Identify which cell holds the provided text, then report its [X, Y] central coordinate. 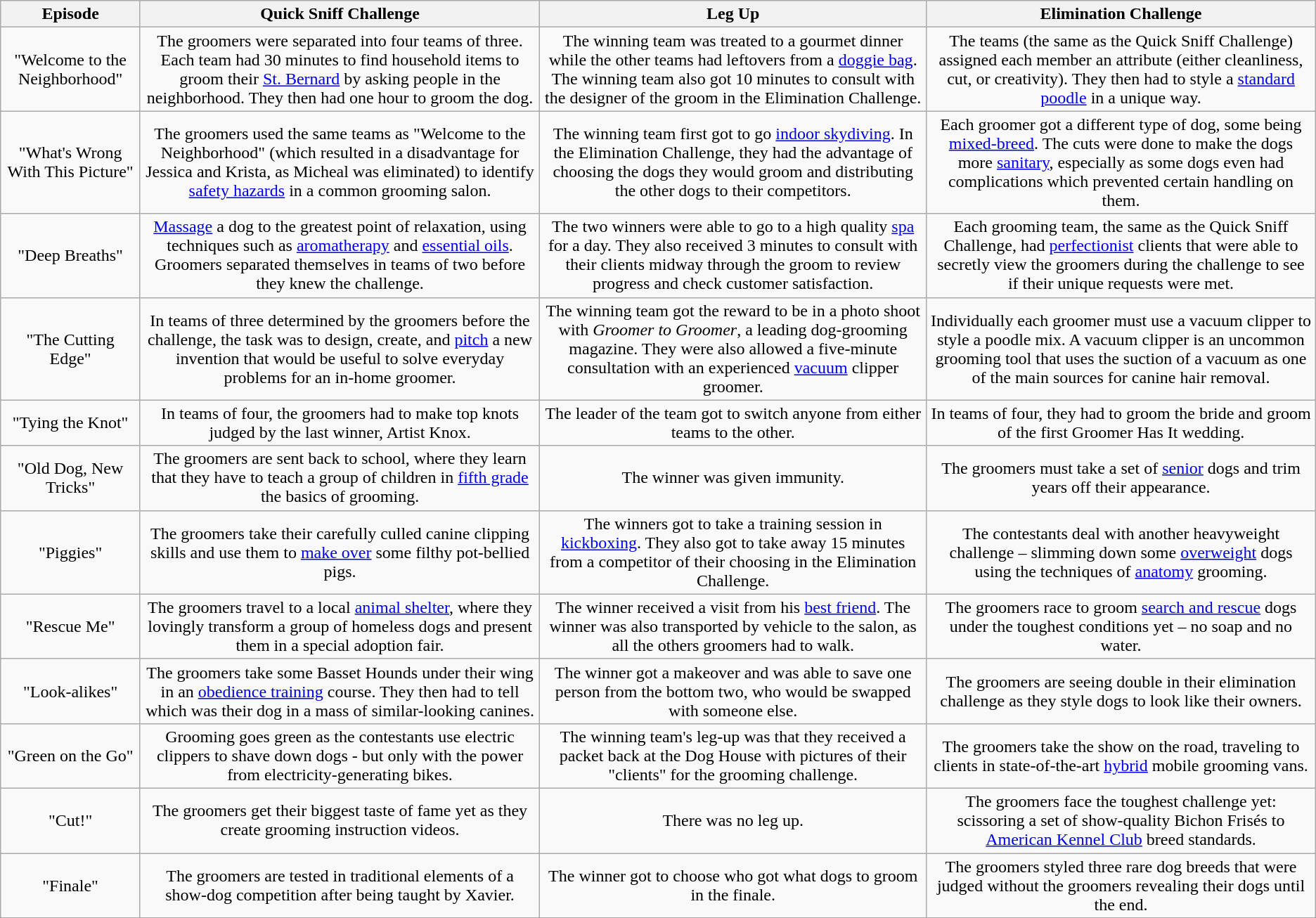
Grooming goes green as the contestants use electric clippers to shave down dogs - but only with the power from electricity-generating bikes. [340, 756]
"Rescue Me" [70, 626]
"Old Dog, New Tricks" [70, 478]
The winner received a visit from his best friend. The winner was also transported by vehicle to the salon, as all the others groomers had to walk. [733, 626]
Episode [70, 14]
The groomers are tested in traditional elements of a show-dog competition after being taught by Xavier. [340, 886]
The groomers styled three rare dog breeds that were judged without the groomers revealing their dogs until the end. [1121, 886]
The groomers must take a set of senior dogs and trim years off their appearance. [1121, 478]
There was no leg up. [733, 820]
"Deep Breaths" [70, 256]
In teams of four, they had to groom the bride and groom of the first Groomer Has It wedding. [1121, 423]
The winning team's leg-up was that they received a packet back at the Dog House with pictures of their "clients" for the grooming challenge. [733, 756]
"Welcome to the Neighborhood" [70, 69]
"Tying the Knot" [70, 423]
"Green on the Go" [70, 756]
"Look-alikes" [70, 691]
The winner got a makeover and was able to save one person from the bottom two, who would be swapped with someone else. [733, 691]
The winner was given immunity. [733, 478]
The groomers race to groom search and rescue dogs under the toughest conditions yet – no soap and no water. [1121, 626]
The groomers travel to a local animal shelter, where they lovingly transform a group of homeless dogs and present them in a special adoption fair. [340, 626]
"The Cutting Edge" [70, 349]
"Finale" [70, 886]
The winner got to choose who got what dogs to groom in the finale. [733, 886]
Leg Up [733, 14]
In teams of four, the groomers had to make top knots judged by the last winner, Artist Knox. [340, 423]
The groomers are seeing double in their elimination challenge as they style dogs to look like their owners. [1121, 691]
The groomers get their biggest taste of fame yet as they create grooming instruction videos. [340, 820]
"Piggies" [70, 552]
The groomers take their carefully culled canine clipping skills and use them to make over some filthy pot-bellied pigs. [340, 552]
The groomers face the toughest challenge yet: scissoring a set of show-quality Bichon Frisés to American Kennel Club breed standards. [1121, 820]
The contestants deal with another heavyweight challenge – slimming down some overweight dogs using the techniques of anatomy grooming. [1121, 552]
"Cut!" [70, 820]
"What's Wrong With This Picture" [70, 162]
Elimination Challenge [1121, 14]
Quick Sniff Challenge [340, 14]
The leader of the team got to switch anyone from either teams to the other. [733, 423]
The groomers take the show on the road, traveling to clients in state-of-the-art hybrid mobile grooming vans. [1121, 756]
The groomers are sent back to school, where they learn that they have to teach a group of children in fifth grade the basics of grooming. [340, 478]
